Locate the cell with the specified text and output its (X, Y) center coordinate. 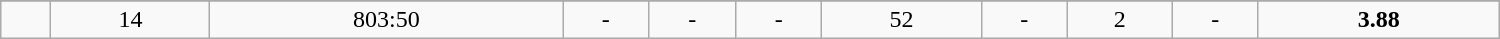
2 (1120, 20)
14 (130, 20)
52 (902, 20)
803:50 (386, 20)
3.88 (1378, 20)
